Capture the cell that displays the provided text and extract its (x, y) central coordinate. 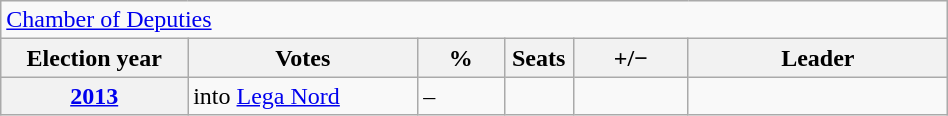
2013 (94, 96)
Votes (303, 58)
% (461, 58)
into Lega Nord (303, 96)
Election year (94, 58)
+/− (630, 58)
Seats (538, 58)
– (461, 96)
Leader (818, 58)
Chamber of Deputies (474, 20)
